For the text-containing cell, return its midpoint in [x, y] coordinate format. 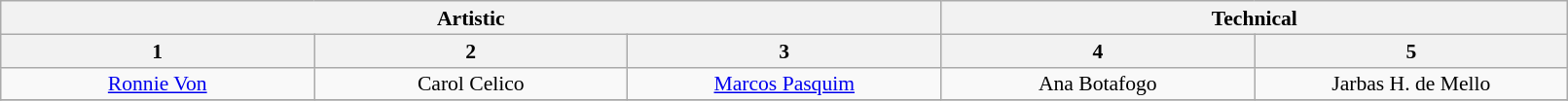
3 [784, 50]
Jarbas H. de Mello [1411, 84]
Artistic [471, 17]
Technical [1255, 17]
Ronnie Von [158, 84]
Marcos Pasquim [784, 84]
1 [158, 50]
5 [1411, 50]
2 [471, 50]
4 [1098, 50]
Carol Celico [471, 84]
Ana Botafogo [1098, 84]
